Pinpoint the cell where the given text exists, returning its (X, Y) midpoint coordinate. 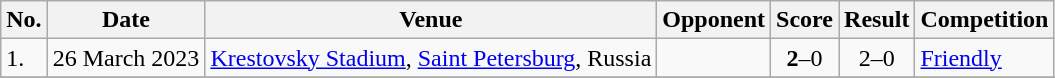
Score (805, 20)
Friendly (984, 58)
Competition (984, 20)
Venue (431, 20)
Opponent (714, 20)
26 March 2023 (126, 58)
Result (877, 20)
No. (24, 20)
Krestovsky Stadium, Saint Petersburg, Russia (431, 58)
1. (24, 58)
Date (126, 20)
